For the text-containing cell, return its midpoint in (X, Y) coordinate format. 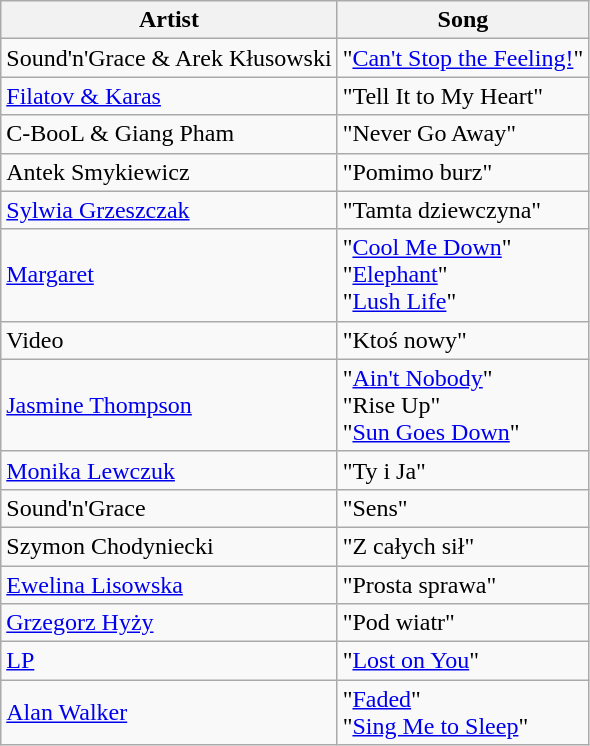
Alan Walker (169, 712)
Video (169, 340)
"Ktoś nowy" (463, 340)
LP (169, 661)
"Never Go Away" (463, 134)
Artist (169, 20)
Filatov & Karas (169, 96)
Sound'n'Grace & Arek Kłusowski (169, 58)
Antek Smykiewicz (169, 172)
"Lost on You" (463, 661)
"Prosta sprawa" (463, 585)
"Ain't Nobody""Rise Up""Sun Goes Down" (463, 405)
"Tamta dziewczyna" (463, 210)
Monika Lewczuk (169, 470)
Sound'n'Grace (169, 508)
"Sens" (463, 508)
"Tell It to My Heart" (463, 96)
"Ty i Ja" (463, 470)
Jasmine Thompson (169, 405)
Margaret (169, 275)
"Pomimo burz" (463, 172)
C-BooL & Giang Pham (169, 134)
Sylwia Grzeszczak (169, 210)
"Pod wiatr" (463, 623)
"Z całych sił" (463, 546)
Grzegorz Hyży (169, 623)
Song (463, 20)
"Cool Me Down""Elephant""Lush Life" (463, 275)
Ewelina Lisowska (169, 585)
"Faded""Sing Me to Sleep" (463, 712)
"Can't Stop the Feeling!" (463, 58)
Szymon Chodyniecki (169, 546)
